Identify which cell holds the provided text, then report its (X, Y) central coordinate. 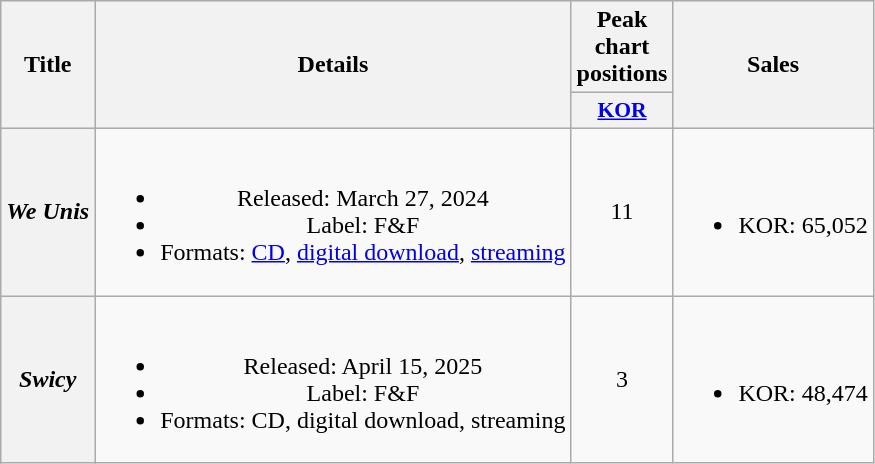
We Unis (48, 212)
KOR (622, 111)
Released: March 27, 2024Label: F&FFormats: CD, digital download, streaming (333, 212)
Released: April 15, 2025Label: F&FFormats: CD, digital download, streaming (333, 380)
Swicy (48, 380)
Peak chart positions (622, 47)
Sales (773, 65)
Details (333, 65)
Title (48, 65)
KOR: 48,474 (773, 380)
11 (622, 212)
3 (622, 380)
KOR: 65,052 (773, 212)
